From the cell containing the given text, extract its center point as [X, Y] coordinate. 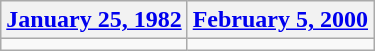
February 5, 2000 [280, 20]
January 25, 1982 [94, 20]
